Identify which cell holds the provided text, then report its [x, y] central coordinate. 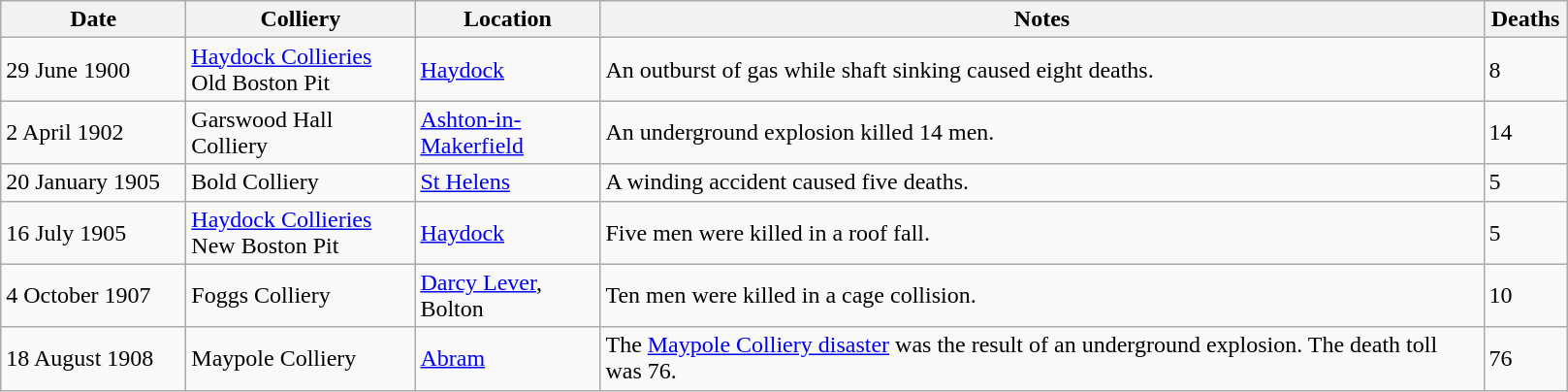
76 [1525, 359]
8 [1525, 70]
A winding accident caused five deaths. [1041, 182]
The Maypole Colliery disaster was the result of an underground explosion. The death toll was 76. [1041, 359]
18 August 1908 [93, 359]
An outburst of gas while shaft sinking caused eight deaths. [1041, 70]
Maypole Colliery [301, 359]
Location [508, 19]
4 October 1907 [93, 295]
St Helens [508, 182]
Ten men were killed in a cage collision. [1041, 295]
Ashton-in-Makerfield [508, 132]
29 June 1900 [93, 70]
Notes [1041, 19]
Date [93, 19]
14 [1525, 132]
Abram [508, 359]
Garswood Hall Colliery [301, 132]
Haydock Collieries New Boston Pit [301, 233]
2 April 1902 [93, 132]
Five men were killed in a roof fall. [1041, 233]
20 January 1905 [93, 182]
An underground explosion killed 14 men. [1041, 132]
16 July 1905 [93, 233]
Haydock Collieries Old Boston Pit [301, 70]
Foggs Colliery [301, 295]
Bold Colliery [301, 182]
Deaths [1525, 19]
10 [1525, 295]
Darcy Lever, Bolton [508, 295]
Colliery [301, 19]
